Provide the [x, y] coordinate of the cell's center where the given text is located.  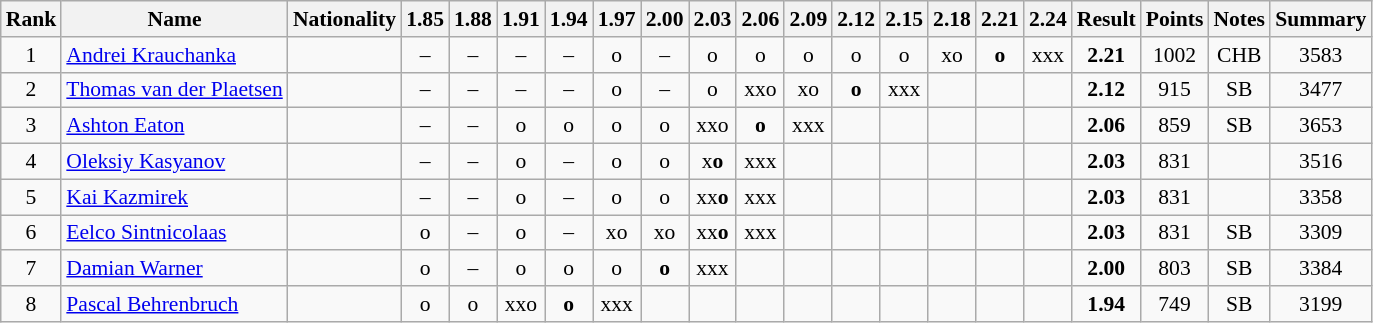
1002 [1175, 55]
2.18 [952, 19]
Nationality [344, 19]
1 [32, 55]
1.97 [617, 19]
803 [1175, 269]
2.09 [808, 19]
3199 [1320, 304]
CHB [1239, 55]
3309 [1320, 233]
Kai Kazmirek [174, 197]
Name [174, 19]
3653 [1320, 126]
1.85 [425, 19]
1.88 [473, 19]
7 [32, 269]
749 [1175, 304]
Ashton Eaton [174, 126]
3358 [1320, 197]
3477 [1320, 90]
Result [1106, 19]
Pascal Behrenbruch [174, 304]
Rank [32, 19]
Notes [1239, 19]
3583 [1320, 55]
8 [32, 304]
3516 [1320, 162]
Damian Warner [174, 269]
6 [32, 233]
915 [1175, 90]
3384 [1320, 269]
Eelco Sintnicolaas [174, 233]
1.91 [521, 19]
Oleksiy Kasyanov [174, 162]
2.24 [1048, 19]
Andrei Krauchanka [174, 55]
2.15 [904, 19]
2 [32, 90]
Points [1175, 19]
4 [32, 162]
3 [32, 126]
Summary [1320, 19]
859 [1175, 126]
Thomas van der Plaetsen [174, 90]
5 [32, 197]
